Capture the cell that displays the provided text and extract its [x, y] central coordinate. 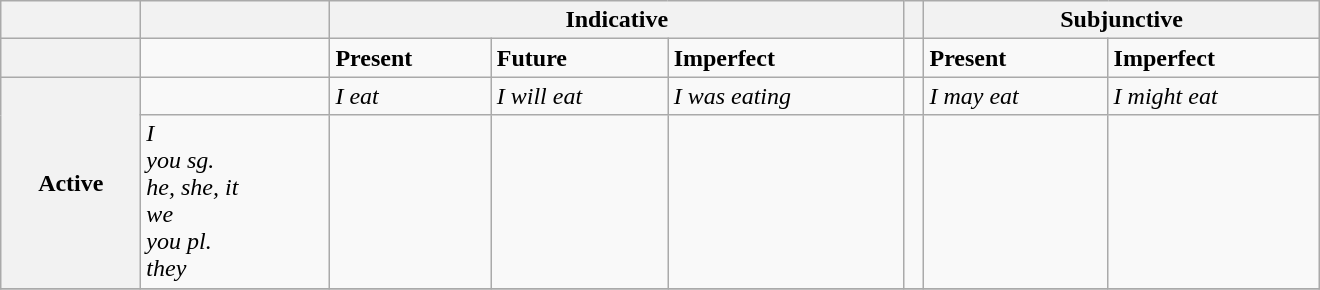
I might eat [1214, 96]
Future [580, 58]
Subjunctive [1122, 20]
Indicative [617, 20]
Active [71, 182]
I may eat [1016, 96]
Iyou sg.he, she, itweyou pl.they [236, 202]
I eat [410, 96]
I was eating [786, 96]
I will eat [580, 96]
